Return the (X, Y) coordinate for the center point of the cell that contains the specified text.  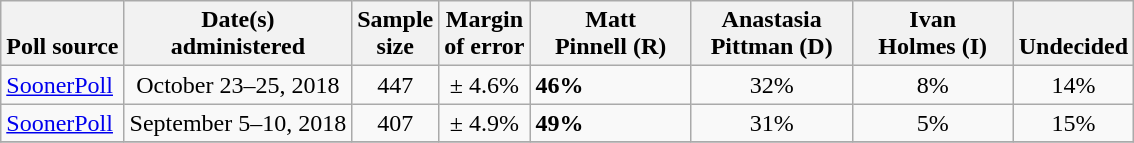
447 (396, 85)
Poll source (62, 34)
± 4.9% (484, 123)
14% (1073, 85)
Samplesize (396, 34)
Undecided (1073, 34)
32% (772, 85)
Date(s)administered (238, 34)
MattPinnell (R) (610, 34)
Marginof error (484, 34)
5% (932, 123)
September 5–10, 2018 (238, 123)
± 4.6% (484, 85)
8% (932, 85)
31% (772, 123)
15% (1073, 123)
407 (396, 123)
IvanHolmes (I) (932, 34)
46% (610, 85)
October 23–25, 2018 (238, 85)
AnastasiaPittman (D) (772, 34)
49% (610, 123)
